From the cell containing the given text, extract its center point as (x, y) coordinate. 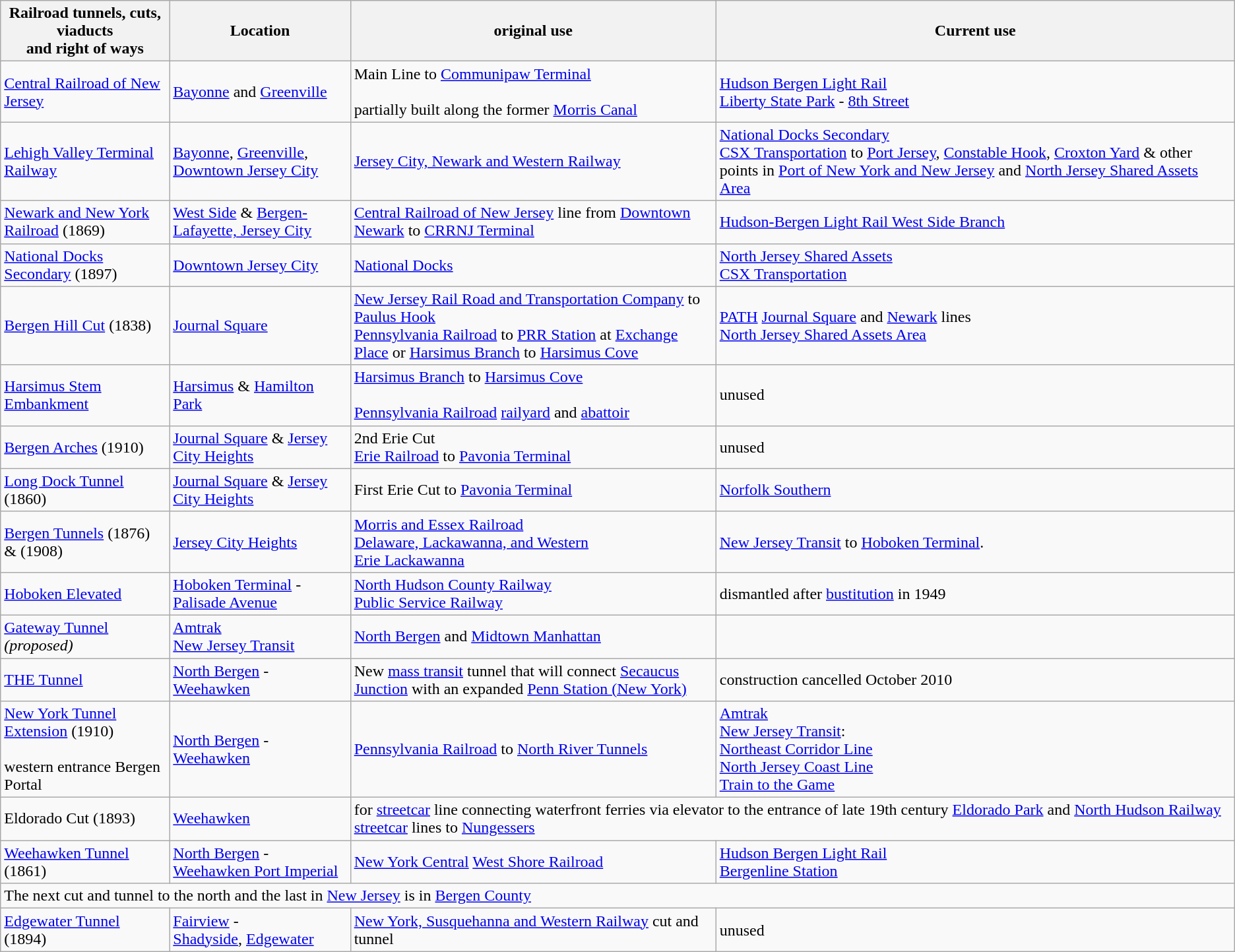
Long Dock Tunnel (1860) (85, 490)
National Docks Secondary (1897) (85, 265)
Edgewater Tunnel (1894) (85, 930)
New York Central West Shore Railroad (533, 862)
Hudson Bergen Light RailBergenline Station (975, 862)
Hoboken Elevated (85, 594)
New York Tunnel Extension (1910)western entrance Bergen Portal (85, 749)
North Hudson County RailwayPublic Service Railway (533, 594)
New mass transit tunnel that will connect Secaucus Junction with an expanded Penn Station (New York) (533, 680)
Bayonne and Greenville (260, 92)
Bergen Tunnels (1876) & (1908) (85, 542)
Morris and Essex RailroadDelaware, Lackawanna, and WesternErie Lackawanna (533, 542)
West Side & Bergen-Lafayette, Jersey City (260, 222)
Bergen Hill Cut (1838) (85, 326)
New Jersey Transit to Hoboken Terminal. (975, 542)
Lehigh Valley Terminal Railway (85, 161)
Pennsylvania Railroad to North River Tunnels (533, 749)
The next cut and tunnel to the north and the last in New Jersey is in Bergen County (617, 896)
Gateway Tunnel(proposed) (85, 636)
Main Line to Communipaw Terminalpartially built along the former Morris Canal (533, 92)
Downtown Jersey City (260, 265)
AmtrakNew Jersey Transit (260, 636)
Eldorado Cut (1893) (85, 819)
North Bergen and Midtown Manhattan (533, 636)
Weehawken (260, 819)
Jersey City, Newark and Western Railway (533, 161)
2nd Erie CutErie Railroad to Pavonia Terminal (533, 447)
Hoboken Terminal - Palisade Avenue (260, 594)
National Docks (533, 265)
original use (533, 31)
Fairview - Shadyside, Edgewater (260, 930)
Hudson Bergen Light RailLiberty State Park - 8th Street (975, 92)
Central Railroad of New Jersey line from Downtown Newark to CRRNJ Terminal (533, 222)
Hudson-Bergen Light Rail West Side Branch (975, 222)
Location (260, 31)
Harsimus Stem Embankment (85, 395)
Norfolk Southern (975, 490)
construction cancelled October 2010 (975, 680)
Railroad tunnels, cuts, viaducts and right of ways (85, 31)
Journal Square (260, 326)
AmtrakNew Jersey Transit:Northeast Corridor LineNorth Jersey Coast LineTrain to the Game (975, 749)
Newark and New York Railroad (1869) (85, 222)
New York, Susquehanna and Western Railway cut and tunnel (533, 930)
Weehawken Tunnel (1861) (85, 862)
THE Tunnel (85, 680)
PATH Journal Square and Newark lines North Jersey Shared Assets Area (975, 326)
North Jersey Shared AssetsCSX Transportation (975, 265)
Central Railroad of New Jersey (85, 92)
dismantled after bustitution in 1949 (975, 594)
Bergen Arches (1910) (85, 447)
Harsimus Branch to Harsimus CovePennsylvania Railroad railyard and abattoir (533, 395)
First Erie Cut to Pavonia Terminal (533, 490)
Bayonne, Greenville, Downtown Jersey City (260, 161)
Harsimus & Hamilton Park (260, 395)
Current use (975, 31)
North Bergen - Weehawken Port Imperial (260, 862)
Jersey City Heights (260, 542)
